Determine the (x, y) coordinate at the center of the cell enclosing the given text.  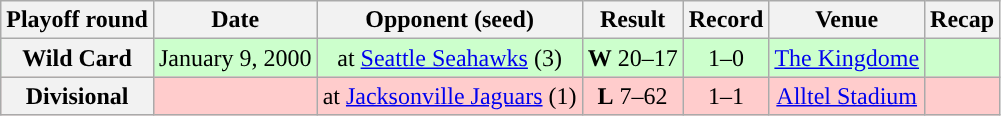
Recap (962, 20)
Alltel Stadium (847, 96)
at Jacksonville Jaguars (1) (450, 96)
Result (632, 20)
Opponent (seed) (450, 20)
W 20–17 (632, 58)
1–1 (726, 96)
Record (726, 20)
Divisional (78, 96)
Wild Card (78, 58)
January 9, 2000 (235, 58)
Venue (847, 20)
L 7–62 (632, 96)
at Seattle Seahawks (3) (450, 58)
1–0 (726, 58)
Date (235, 20)
Playoff round (78, 20)
The Kingdome (847, 58)
